Detect which cell encompasses the target text, then output its (x, y) center coordinate. 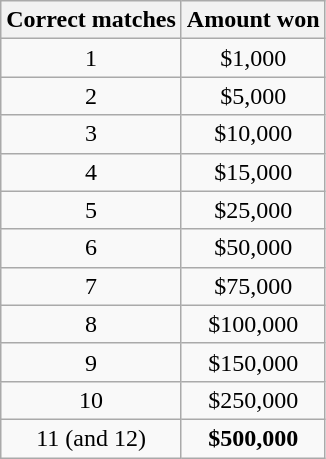
10 (92, 400)
$1,000 (253, 58)
$15,000 (253, 172)
9 (92, 362)
$100,000 (253, 324)
3 (92, 134)
1 (92, 58)
6 (92, 248)
5 (92, 210)
$500,000 (253, 438)
4 (92, 172)
8 (92, 324)
7 (92, 286)
2 (92, 96)
11 (and 12) (92, 438)
$25,000 (253, 210)
Correct matches (92, 20)
$75,000 (253, 286)
$10,000 (253, 134)
$50,000 (253, 248)
Amount won (253, 20)
$150,000 (253, 362)
$5,000 (253, 96)
$250,000 (253, 400)
